For the text-containing cell, return its midpoint in (X, Y) coordinate format. 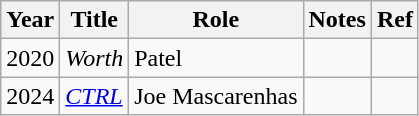
Role (216, 20)
Title (94, 20)
Notes (337, 20)
Ref (394, 20)
Patel (216, 58)
2024 (30, 96)
2020 (30, 58)
Joe Mascarenhas (216, 96)
Worth (94, 58)
Year (30, 20)
CTRL (94, 96)
